Extract the [x, y] coordinate from the center of the cell holding the provided text.  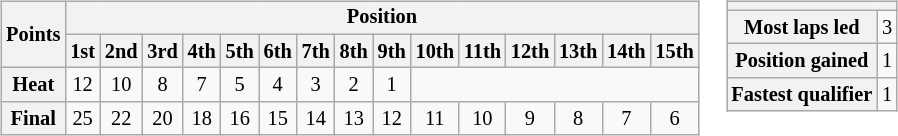
7th [316, 51]
13th [578, 51]
Most laps led [802, 27]
9 [530, 119]
5 [240, 85]
6th [278, 51]
16 [240, 119]
Position [382, 18]
3rd [162, 51]
15th [674, 51]
8th [354, 51]
6 [674, 119]
9th [392, 51]
14th [626, 51]
12th [530, 51]
15 [278, 119]
Fastest qualifier [802, 95]
20 [162, 119]
25 [82, 119]
14 [316, 119]
13 [354, 119]
18 [202, 119]
4 [278, 85]
2nd [122, 51]
11 [435, 119]
5th [240, 51]
Final [33, 119]
11th [482, 51]
1st [82, 51]
2 [354, 85]
4th [202, 51]
Heat [33, 85]
Points [33, 34]
10th [435, 51]
Position gained [802, 61]
22 [122, 119]
